Provide the [x, y] coordinate of the cell's center where the given text is located.  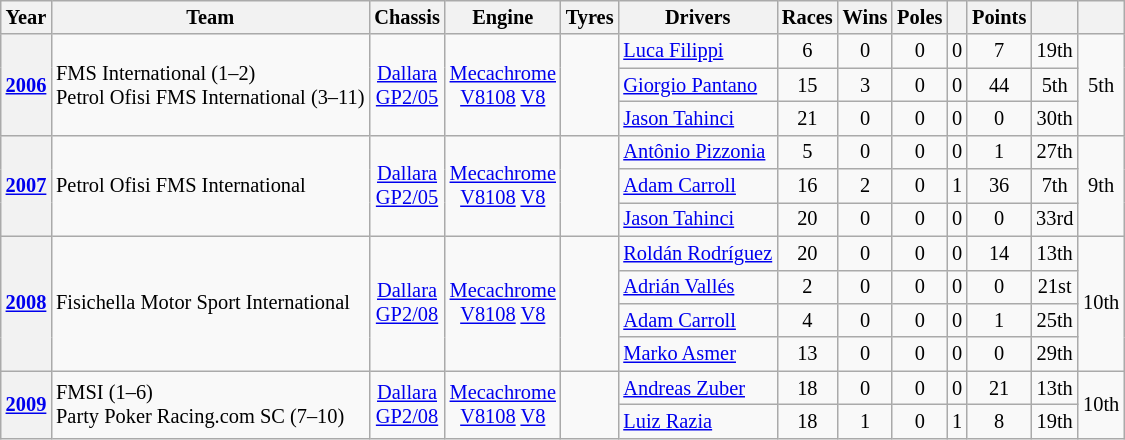
44 [999, 85]
8 [999, 421]
9th [1101, 186]
Marko Asmer [698, 354]
Tyres [590, 17]
30th [1054, 118]
Luca Filippi [698, 51]
FMS International (1–2) Petrol Ofisi FMS International (3–11) [210, 84]
Andreas Zuber [698, 388]
Wins [866, 17]
Giorgio Pantano [698, 85]
Petrol Ofisi FMS International [210, 186]
21st [1054, 287]
14 [999, 253]
25th [1054, 320]
4 [808, 320]
Races [808, 17]
Team [210, 17]
Year [26, 17]
2009 [26, 404]
2007 [26, 186]
Roldán Rodríguez [698, 253]
Engine [503, 17]
6 [808, 51]
2006 [26, 84]
33rd [1054, 219]
36 [999, 186]
27th [1054, 152]
Luiz Razia [698, 421]
3 [866, 85]
5 [808, 152]
Adrián Vallés [698, 287]
13 [808, 354]
15 [808, 85]
Drivers [698, 17]
7 [999, 51]
29th [1054, 354]
Points [999, 17]
7th [1054, 186]
Antônio Pizzonia [698, 152]
Chassis [406, 17]
16 [808, 186]
Fisichella Motor Sport International [210, 304]
2008 [26, 304]
Poles [920, 17]
FMSI (1–6) Party Poker Racing.com SC (7–10) [210, 404]
